Scan for the cell matching the given text and deliver its (X, Y) coordinate at center. 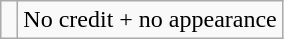
No credit + no appearance (150, 20)
